Detect which cell encompasses the target text, then output its (x, y) center coordinate. 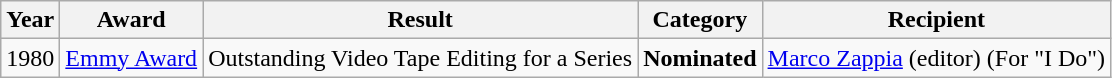
Nominated (700, 58)
Marco Zappia (editor) (For "I Do") (936, 58)
1980 (30, 58)
Recipient (936, 20)
Award (132, 20)
Emmy Award (132, 58)
Category (700, 20)
Outstanding Video Tape Editing for a Series (420, 58)
Result (420, 20)
Year (30, 20)
